Return [x, y] of the center of cell containing provided text 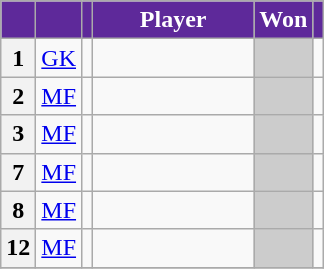
2 [18, 96]
Player [174, 20]
GK [59, 58]
Won [284, 20]
3 [18, 134]
7 [18, 172]
1 [18, 58]
12 [18, 248]
8 [18, 210]
